For the text-containing cell, return its midpoint in (X, Y) coordinate format. 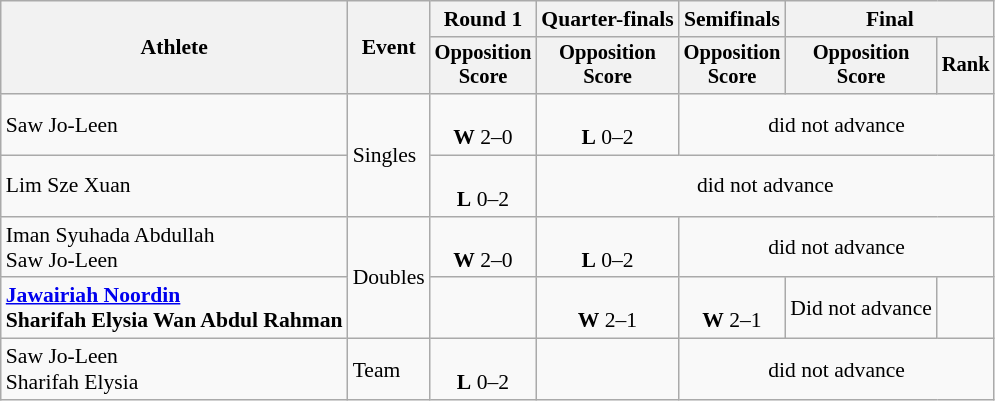
Saw Jo-Leen (174, 124)
Iman Syuhada AbdullahSaw Jo-Leen (174, 248)
Quarter-finals (607, 19)
Round 1 (484, 19)
Athlete (174, 48)
Final (890, 19)
Lim Sze Xuan (174, 186)
Rank (966, 66)
Semifinals (732, 19)
Doubles (389, 278)
Did not advance (861, 308)
Team (389, 370)
Singles (389, 155)
Saw Jo-LeenSharifah Elysia (174, 370)
Jawairiah NoordinSharifah Elysia Wan Abdul Rahman (174, 308)
Event (389, 48)
